Detect which cell encompasses the target text, then output its (X, Y) center coordinate. 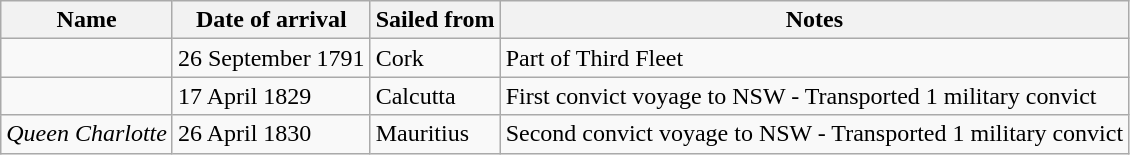
17 April 1829 (271, 96)
Sailed from (435, 20)
Notes (814, 20)
First convict voyage to NSW - Transported 1 military convict (814, 96)
Name (87, 20)
Part of Third Fleet (814, 58)
Second convict voyage to NSW - Transported 1 military convict (814, 134)
Date of arrival (271, 20)
Queen Charlotte (87, 134)
Calcutta (435, 96)
26 September 1791 (271, 58)
Mauritius (435, 134)
Cork (435, 58)
26 April 1830 (271, 134)
